Provide the [x, y] coordinate of the cell's center where the given text is located.  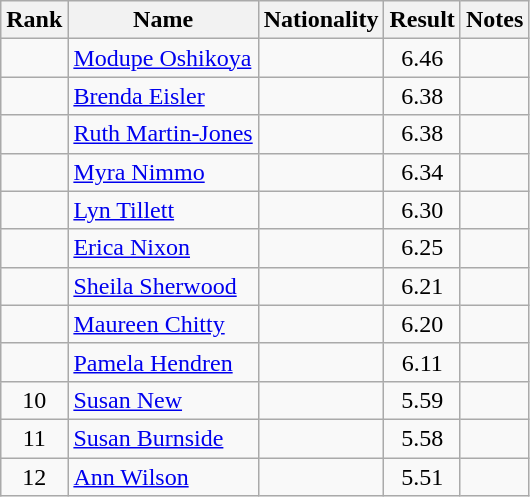
Susan New [163, 400]
Erica Nixon [163, 248]
6.30 [422, 210]
6.25 [422, 248]
6.34 [422, 172]
Pamela Hendren [163, 362]
Nationality [321, 20]
Ann Wilson [163, 477]
Notes [494, 20]
5.59 [422, 400]
6.21 [422, 286]
Lyn Tillett [163, 210]
Modupe Oshikoya [163, 58]
Rank [34, 20]
5.58 [422, 438]
6.11 [422, 362]
Susan Burnside [163, 438]
6.46 [422, 58]
Ruth Martin-Jones [163, 134]
11 [34, 438]
Myra Nimmo [163, 172]
5.51 [422, 477]
12 [34, 477]
Result [422, 20]
6.20 [422, 324]
Sheila Sherwood [163, 286]
Maureen Chitty [163, 324]
Name [163, 20]
Brenda Eisler [163, 96]
10 [34, 400]
